Locate the cell with the specified text and output its (X, Y) center coordinate. 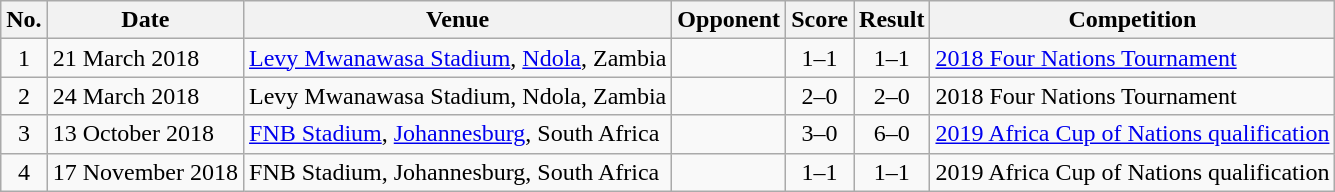
Venue (458, 20)
6–0 (892, 134)
17 November 2018 (145, 172)
24 March 2018 (145, 96)
1 (24, 58)
Date (145, 20)
Score (820, 20)
2 (24, 96)
3 (24, 134)
3–0 (820, 134)
21 March 2018 (145, 58)
4 (24, 172)
Competition (1132, 20)
No. (24, 20)
13 October 2018 (145, 134)
Result (892, 20)
Opponent (729, 20)
